Identify which cell holds the provided text, then report its (X, Y) central coordinate. 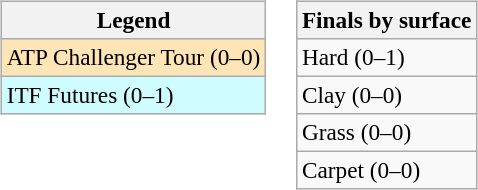
Finals by surface (387, 20)
Legend (133, 20)
Hard (0–1) (387, 57)
ATP Challenger Tour (0–0) (133, 57)
ITF Futures (0–1) (133, 95)
Carpet (0–0) (387, 171)
Clay (0–0) (387, 95)
Grass (0–0) (387, 133)
